Search for the cell housing the specified text and yield its [x, y] center coordinate. 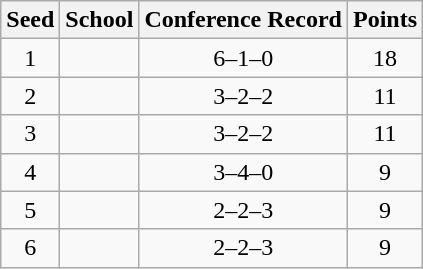
Points [384, 20]
6 [30, 248]
18 [384, 58]
Conference Record [244, 20]
Seed [30, 20]
3 [30, 134]
School [100, 20]
3–4–0 [244, 172]
6–1–0 [244, 58]
4 [30, 172]
1 [30, 58]
5 [30, 210]
2 [30, 96]
